Scan for the cell matching the given text and deliver its [X, Y] coordinate at center. 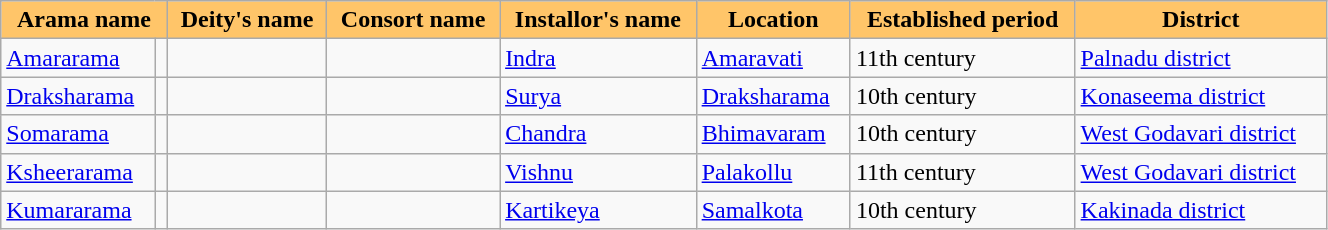
Palnadu district [1200, 58]
Kumararama [78, 210]
Vishnu [598, 172]
Indra [598, 58]
Konaseema district [1200, 96]
Chandra [598, 134]
Kakinada district [1200, 210]
Ksheerarama [78, 172]
Surya [598, 96]
District [1200, 20]
Location [773, 20]
Amaravati [773, 58]
Established period [962, 20]
Bhimavaram [773, 134]
Installor's name [598, 20]
Samalkota [773, 210]
Amararama [78, 58]
Deity's name [246, 20]
Consort name [414, 20]
Arama name [84, 20]
Somarama [78, 134]
Palakollu [773, 172]
Kartikeya [598, 210]
